Capture the cell that displays the provided text and extract its [x, y] central coordinate. 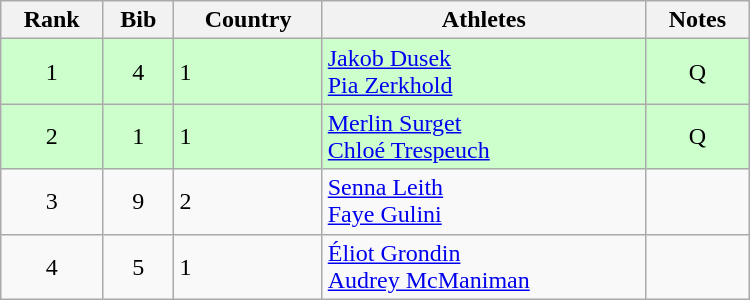
Merlin SurgetChloé Trespeuch [484, 136]
Country [248, 20]
3 [52, 202]
5 [138, 266]
Senna LeithFaye Gulini [484, 202]
Éliot GrondinAudrey McManiman [484, 266]
Rank [52, 20]
Bib [138, 20]
Athletes [484, 20]
Notes [697, 20]
9 [138, 202]
Jakob DusekPia Zerkhold [484, 72]
